Find where the given text appears and provide that cell's center as (x, y) coordinate. 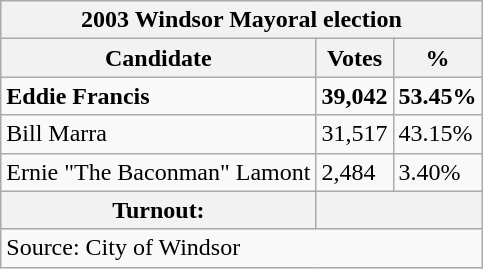
Votes (354, 58)
% (438, 58)
2,484 (354, 172)
31,517 (354, 134)
39,042 (354, 96)
Turnout: (158, 210)
43.15% (438, 134)
Candidate (158, 58)
2003 Windsor Mayoral election (242, 20)
53.45% (438, 96)
Ernie "The Baconman" Lamont (158, 172)
Bill Marra (158, 134)
3.40% (438, 172)
Source: City of Windsor (242, 248)
Eddie Francis (158, 96)
